Extract the (x, y) coordinate from the center of the cell holding the provided text.  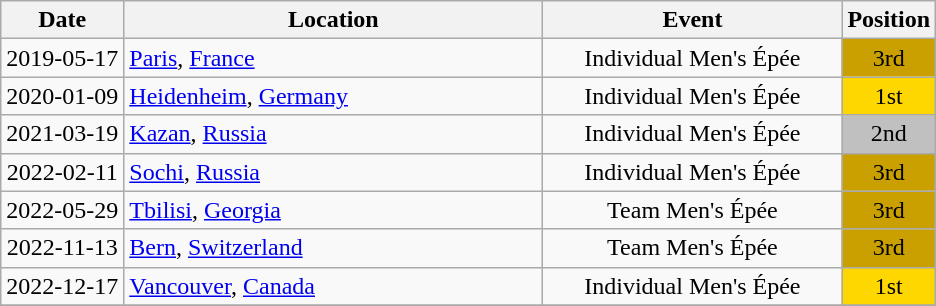
Vancouver, Canada (334, 286)
Tbilisi, Georgia (334, 210)
Event (692, 20)
2020-01-09 (62, 96)
Bern, Switzerland (334, 248)
2022-02-11 (62, 172)
Kazan, Russia (334, 134)
2022-05-29 (62, 210)
Location (334, 20)
2nd (889, 134)
2021-03-19 (62, 134)
Sochi, Russia (334, 172)
2019-05-17 (62, 58)
2022-12-17 (62, 286)
Heidenheim, Germany (334, 96)
2022-11-13 (62, 248)
Paris, France (334, 58)
Position (889, 20)
Date (62, 20)
